Capture the cell that displays the provided text and extract its (X, Y) central coordinate. 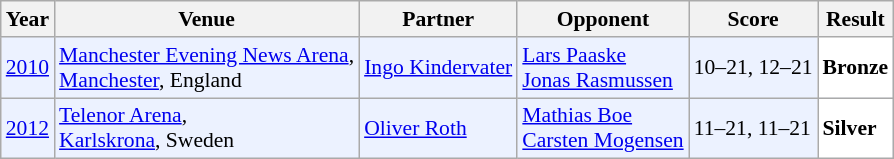
Opponent (602, 19)
Telenor Arena,Karlskrona, Sweden (206, 128)
Lars Paaske Jonas Rasmussen (602, 68)
2010 (28, 68)
Oliver Roth (438, 128)
2012 (28, 128)
Venue (206, 19)
Partner (438, 19)
Manchester Evening News Arena,Manchester, England (206, 68)
Year (28, 19)
11–21, 11–21 (754, 128)
Result (856, 19)
Ingo Kindervater (438, 68)
Silver (856, 128)
Mathias Boe Carsten Mogensen (602, 128)
Score (754, 19)
Bronze (856, 68)
10–21, 12–21 (754, 68)
